Extract the (X, Y) coordinate from the center of the cell holding the provided text.  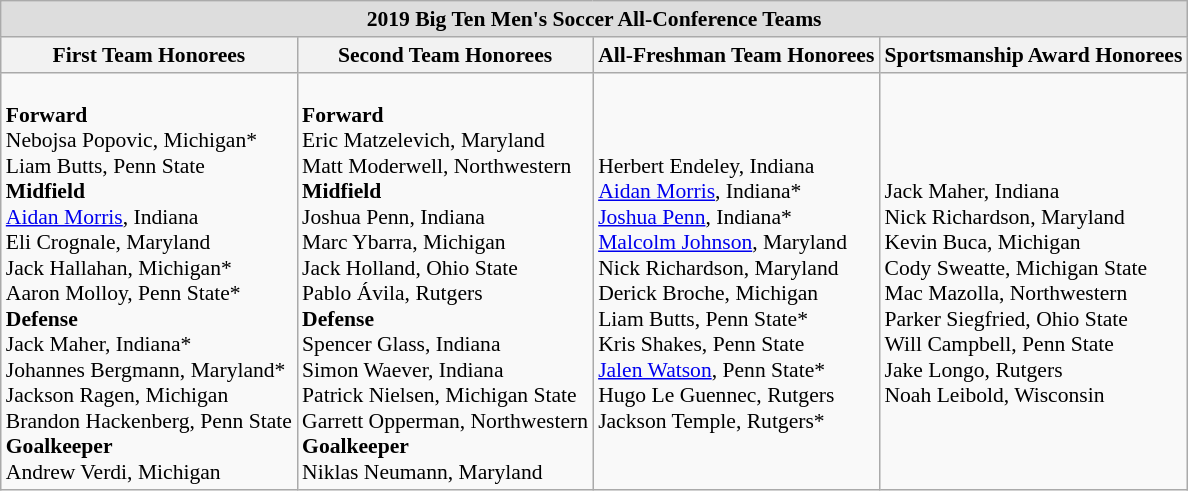
All-Freshman Team Honorees (736, 55)
Second Team Honorees (445, 55)
First Team Honorees (149, 55)
2019 Big Ten Men's Soccer All-Conference Teams (594, 19)
Sportsmanship Award Honorees (1033, 55)
